Search for the cell housing the specified text and yield its [x, y] center coordinate. 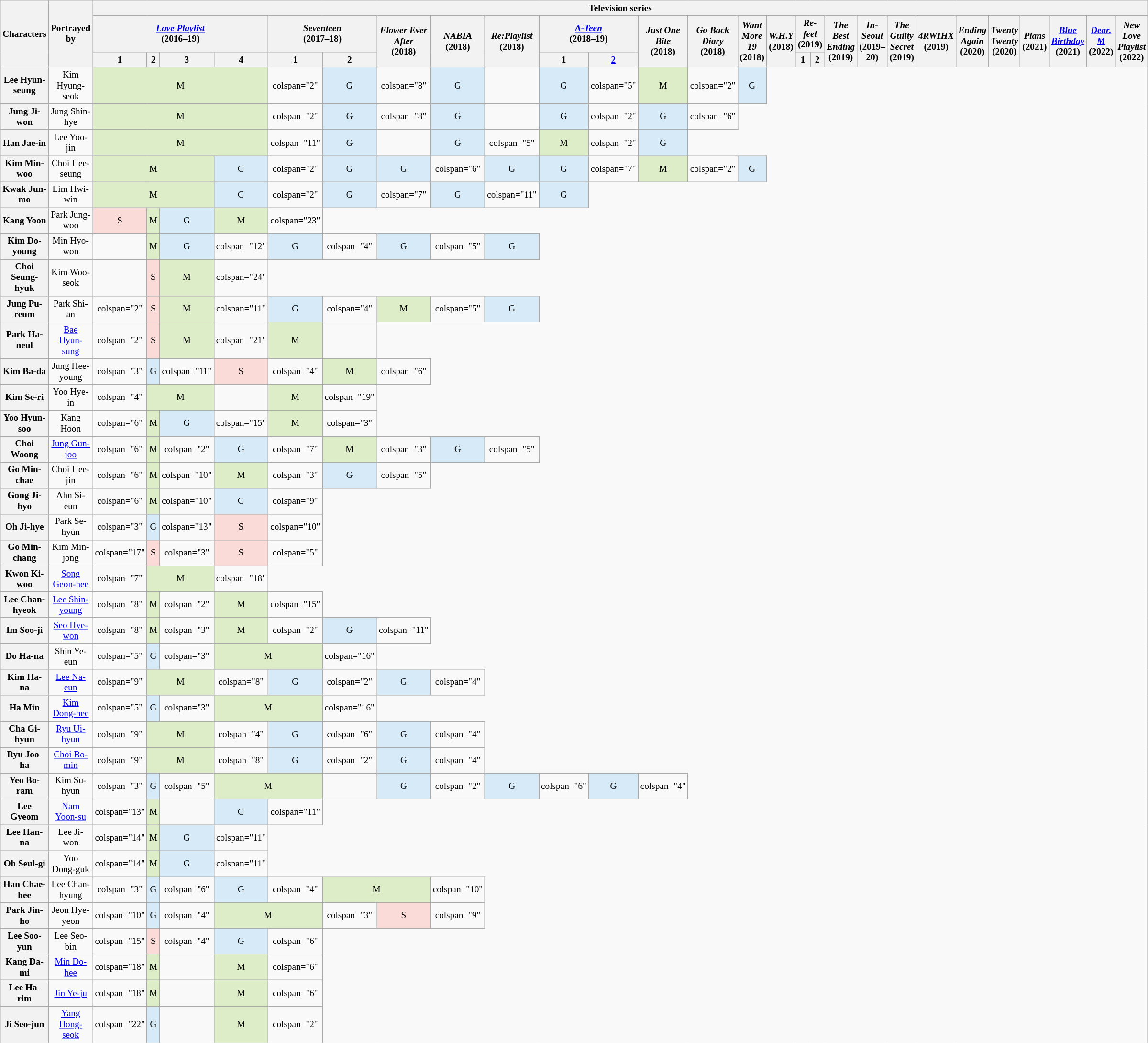
Lee Chan-hyung [71, 889]
Lee Seo-bin [71, 941]
Go Back Diary(2018) [713, 41]
colspan="12" [241, 246]
Park Jin-ho [25, 915]
Kim Min-woo [25, 168]
In-Seoul(2019–20) [872, 41]
4 [241, 60]
Gong Ji-hyo [25, 501]
Kim Dong-hee [71, 708]
colspan="24" [241, 277]
Ryu Ui-hyun [71, 734]
NABIA(2018) [457, 41]
colspan="23" [296, 221]
Cha Gi-hyun [25, 734]
Lim Hwi-win [71, 195]
Shin Ye-eun [71, 656]
Han Jae-in [25, 143]
Min Do-hee [71, 967]
Ji Seo-jun [25, 1025]
Jung Pu-reum [25, 309]
colspan="21" [241, 341]
Kang Hoon [71, 423]
Ryu Joo-ha [25, 760]
Kim Se-ri [25, 398]
Lee Hyun-seung [25, 85]
Lee Soo-yun [25, 941]
Jin Ye-ju [71, 993]
Lee Yoo-jin [71, 143]
Park Ha-neul [25, 341]
Kim Woo-seok [71, 277]
Re:Playlist(2018) [512, 41]
Flower EverAfter(2018) [404, 41]
Min Hyo-won [71, 246]
Choi Seung-hyuk [25, 277]
Blue Birthday(2021) [1068, 41]
Choi Bo-min [71, 760]
Seventeen(2017–18) [322, 33]
Seo Hye-won [71, 631]
Choi Hee-jin [71, 475]
Kim Ba-da [25, 371]
W.H.Y(2018) [781, 41]
Kwak Jun-mo [25, 195]
Park Jung-woo [71, 221]
Dear. M(2022) [1101, 41]
colspan="19" [349, 398]
Go Min-chang [25, 553]
New Love Playlist(2022) [1132, 41]
Lee Han-na [25, 838]
Kim Do-young [25, 246]
Love Playlist(2016–19) [181, 33]
Jung Ji-won [25, 117]
Kwon Ki-woo [25, 578]
Yeo Bo-ram [25, 786]
Television series [620, 8]
Kim Hyung-seok [71, 85]
Han Chae-hee [25, 889]
Lee Ji-won [71, 838]
3 [187, 60]
Portrayed by [71, 34]
Bae Hyun-sung [71, 341]
Yoo Hye-in [71, 398]
Lee Gyeom [25, 812]
The Guilty Secret(2019) [902, 41]
Song Geon-hee [71, 578]
4RWIHX(2019) [936, 41]
Do Ha-na [25, 656]
Kim Su-hyun [71, 786]
Im Soo-ji [25, 631]
Yoo Dong-guk [71, 864]
Park Shi-an [71, 309]
Lee Chan-hyeok [25, 605]
Lee Shin-young [71, 605]
Twenty Twenty(2020) [1004, 41]
Choi Woong [25, 449]
A-Teen(2018–19) [589, 33]
Ha Min [25, 708]
Jung Gun-joo [71, 449]
The Best Ending(2019) [841, 41]
Yang Hong-seok [71, 1025]
Oh Seul-gi [25, 864]
Re-feel(2019) [810, 33]
Jeon Hye-yeon [71, 915]
colspan="22" [120, 1025]
Jung Hee-young [71, 371]
Just One Bite(2018) [663, 41]
colspan="17" [120, 553]
Kim Ha-na [25, 682]
Go Min-chae [25, 475]
Jung Shin-hye [71, 117]
Oh Ji-hye [25, 527]
Kim Min-jong [71, 553]
Nam Yoon-su [71, 812]
Park Se-hyun [71, 527]
Kang Da-mi [25, 967]
Characters [25, 34]
Lee Ha-rim [25, 993]
Plans(2021) [1035, 41]
Want More 19(2018) [752, 41]
Ahn Si-eun [71, 501]
Ending Again(2020) [972, 41]
Kang Yoon [25, 221]
Lee Na-eun [71, 682]
Yoo Hyun-soo [25, 423]
Choi Hee-seung [71, 168]
